Detect which cell encompasses the target text, then output its (X, Y) center coordinate. 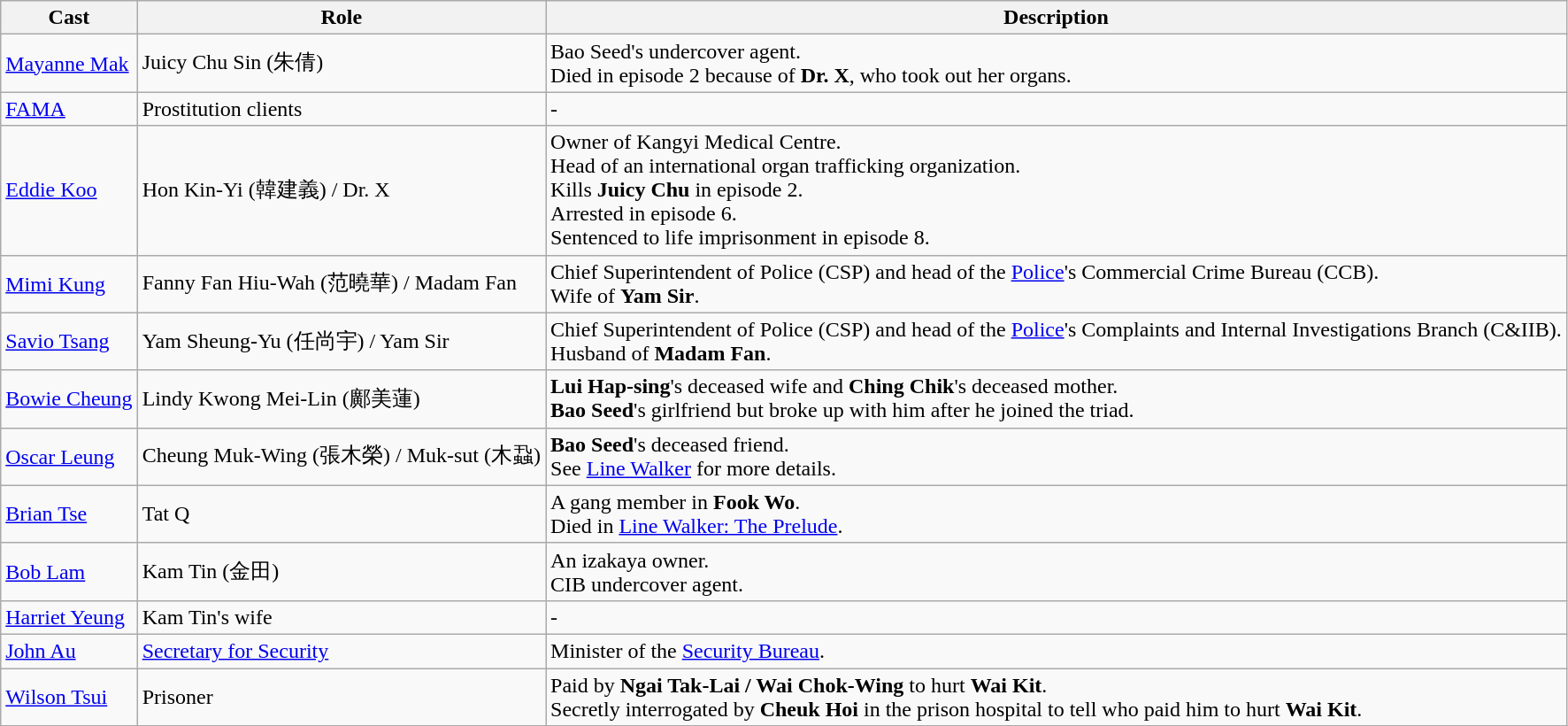
Lindy Kwong Mei-Lin (鄺美蓮) (342, 398)
Secretary for Security (342, 651)
Tat Q (342, 514)
Harriet Yeung (69, 617)
An izakaya owner.CIB undercover agent. (1057, 572)
Mimi Kung (69, 283)
Bao Seed's deceased friend.See Line Walker for more details. (1057, 457)
A gang member in Fook Wo.Died in Line Walker: The Prelude. (1057, 514)
Description (1057, 18)
John Au (69, 651)
Prostitution clients (342, 109)
Juicy Chu Sin (朱倩) (342, 64)
Chief Superintendent of Police (CSP) and head of the Police's Commercial Crime Bureau (CCB).Wife of Yam Sir. (1057, 283)
Minister of the Security Bureau. (1057, 651)
Cast (69, 18)
Eddie Koo (69, 190)
FAMA (69, 109)
Cheung Muk-Wing (張木榮) / Muk-sut (木蝨) (342, 457)
Wilson Tsui (69, 696)
Brian Tse (69, 514)
Yam Sheung-Yu (任尚宇) / Yam Sir (342, 342)
Paid by Ngai Tak-Lai / Wai Chok-Wing to hurt Wai Kit.Secretly interrogated by Cheuk Hoi in the prison hospital to tell who paid him to hurt Wai Kit. (1057, 696)
Oscar Leung (69, 457)
Role (342, 18)
Kam Tin (金田) (342, 572)
Mayanne Mak (69, 64)
Bob Lam (69, 572)
Prisoner (342, 696)
Lui Hap-sing's deceased wife and Ching Chik's deceased mother.Bao Seed's girlfriend but broke up with him after he joined the triad. (1057, 398)
Hon Kin-Yi (韓建義) / Dr. X (342, 190)
Fanny Fan Hiu-Wah (范曉華) / Madam Fan (342, 283)
Bao Seed's undercover agent.Died in episode 2 because of Dr. X, who took out her organs. (1057, 64)
Chief Superintendent of Police (CSP) and head of the Police's Complaints and Internal Investigations Branch (C&IIB).Husband of Madam Fan. (1057, 342)
Bowie Cheung (69, 398)
Savio Tsang (69, 342)
Kam Tin's wife (342, 617)
